Return [X, Y] of the center of cell containing provided text 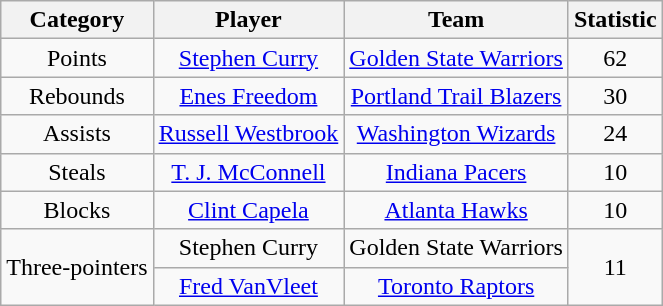
Clint Capela [248, 210]
Rebounds [77, 96]
Points [77, 58]
Statistic [615, 20]
Assists [77, 134]
62 [615, 58]
Washington Wizards [456, 134]
24 [615, 134]
Indiana Pacers [456, 172]
Toronto Raptors [456, 286]
11 [615, 267]
T. J. McConnell [248, 172]
Player [248, 20]
Russell Westbrook [248, 134]
Category [77, 20]
Enes Freedom [248, 96]
Blocks [77, 210]
30 [615, 96]
Steals [77, 172]
Portland Trail Blazers [456, 96]
Atlanta Hawks [456, 210]
Fred VanVleet [248, 286]
Team [456, 20]
Three-pointers [77, 267]
